Find where the given text appears and provide that cell's center as [X, Y] coordinate. 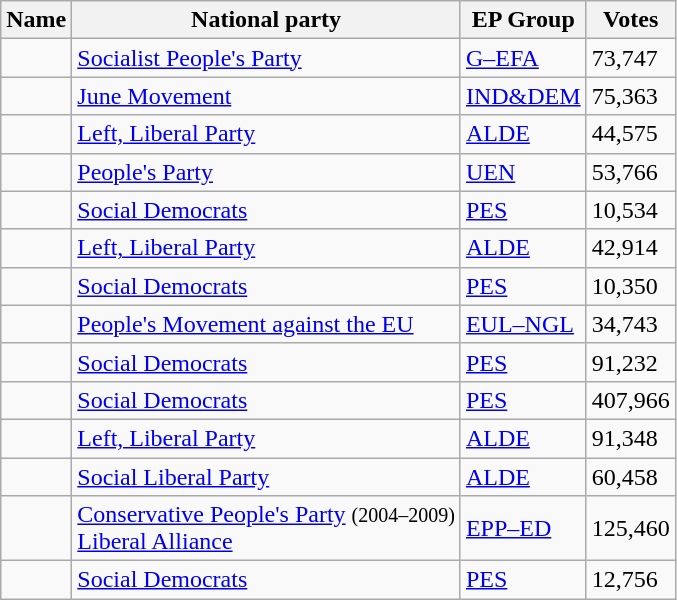
407,966 [630, 400]
Social Liberal Party [266, 477]
IND&DEM [523, 96]
EUL–NGL [523, 324]
10,350 [630, 286]
People's Party [266, 172]
73,747 [630, 58]
125,460 [630, 528]
10,534 [630, 210]
53,766 [630, 172]
UEN [523, 172]
National party [266, 20]
91,348 [630, 438]
June Movement [266, 96]
EP Group [523, 20]
75,363 [630, 96]
34,743 [630, 324]
60,458 [630, 477]
G–EFA [523, 58]
Name [36, 20]
Conservative People's Party (2004–2009) Liberal Alliance [266, 528]
EPP–ED [523, 528]
People's Movement against the EU [266, 324]
12,756 [630, 580]
44,575 [630, 134]
42,914 [630, 248]
Socialist People's Party [266, 58]
91,232 [630, 362]
Votes [630, 20]
